Return [x, y] of the center of cell containing provided text 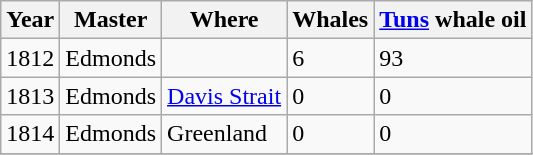
1813 [30, 96]
1812 [30, 58]
Master [111, 20]
6 [330, 58]
Whales [330, 20]
1814 [30, 134]
Where [224, 20]
Tuns whale oil [453, 20]
Year [30, 20]
93 [453, 58]
Davis Strait [224, 96]
Greenland [224, 134]
